Return [X, Y] of the center of cell containing provided text 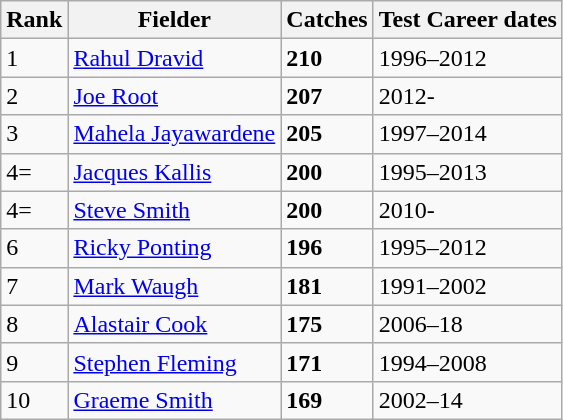
Rahul Dravid [174, 58]
Test Career dates [468, 20]
Joe Root [174, 96]
1996–2012 [468, 58]
7 [34, 286]
2010- [468, 210]
196 [327, 248]
Fielder [174, 20]
9 [34, 362]
Ricky Ponting [174, 248]
Rank [34, 20]
Mahela Jayawardene [174, 134]
1995–2013 [468, 172]
1997–2014 [468, 134]
Alastair Cook [174, 324]
210 [327, 58]
Steve Smith [174, 210]
Graeme Smith [174, 400]
3 [34, 134]
Mark Waugh [174, 286]
207 [327, 96]
Jacques Kallis [174, 172]
1995–2012 [468, 248]
10 [34, 400]
1994–2008 [468, 362]
1 [34, 58]
2 [34, 96]
Catches [327, 20]
175 [327, 324]
2006–18 [468, 324]
181 [327, 286]
8 [34, 324]
1991–2002 [468, 286]
171 [327, 362]
6 [34, 248]
2012- [468, 96]
205 [327, 134]
169 [327, 400]
2002–14 [468, 400]
Stephen Fleming [174, 362]
